Detect which cell encompasses the target text, then output its [X, Y] center coordinate. 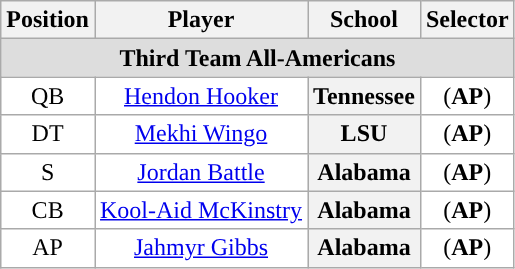
Position [48, 20]
Mekhi Wingo [200, 134]
Kool-Aid McKinstry [200, 210]
CB [48, 210]
Third Team All-Americans [258, 58]
S [48, 172]
Hendon Hooker [200, 96]
School [364, 20]
Jahmyr Gibbs [200, 248]
Jordan Battle [200, 172]
DT [48, 134]
AP [48, 248]
LSU [364, 134]
Tennessee [364, 96]
Selector [467, 20]
Player [200, 20]
QB [48, 96]
